Pinpoint the cell where the given text exists, returning its (x, y) midpoint coordinate. 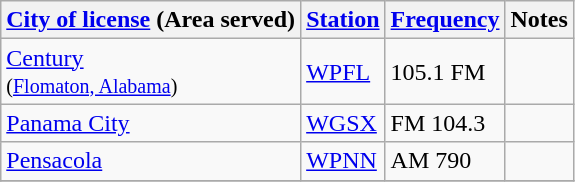
FM 104.3 (445, 123)
AM 790 (445, 161)
105.1 FM (445, 72)
Century (Flomaton, Alabama) (151, 72)
Panama City (151, 123)
Frequency (445, 20)
Pensacola (151, 161)
WGSX (343, 123)
WPFL (343, 72)
Station (343, 20)
City of license (Area served) (151, 20)
WPNN (343, 161)
Notes (539, 20)
